For the text-containing cell, return its midpoint in (x, y) coordinate format. 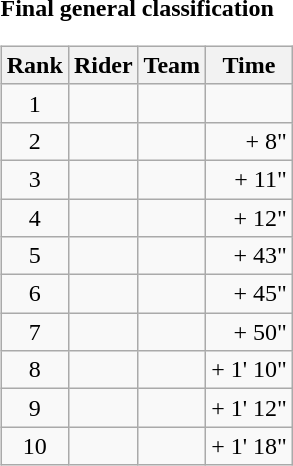
+ 12" (250, 217)
+ 8" (250, 141)
+ 45" (250, 294)
6 (34, 294)
9 (34, 408)
+ 1' 18" (250, 446)
4 (34, 217)
1 (34, 103)
Rider (103, 65)
+ 43" (250, 256)
10 (34, 446)
7 (34, 332)
+ 11" (250, 179)
+ 1' 12" (250, 408)
+ 1' 10" (250, 370)
2 (34, 141)
+ 50" (250, 332)
Time (250, 65)
3 (34, 179)
Team (172, 65)
8 (34, 370)
Rank (34, 65)
5 (34, 256)
